Detect which cell encompasses the target text, then output its [X, Y] center coordinate. 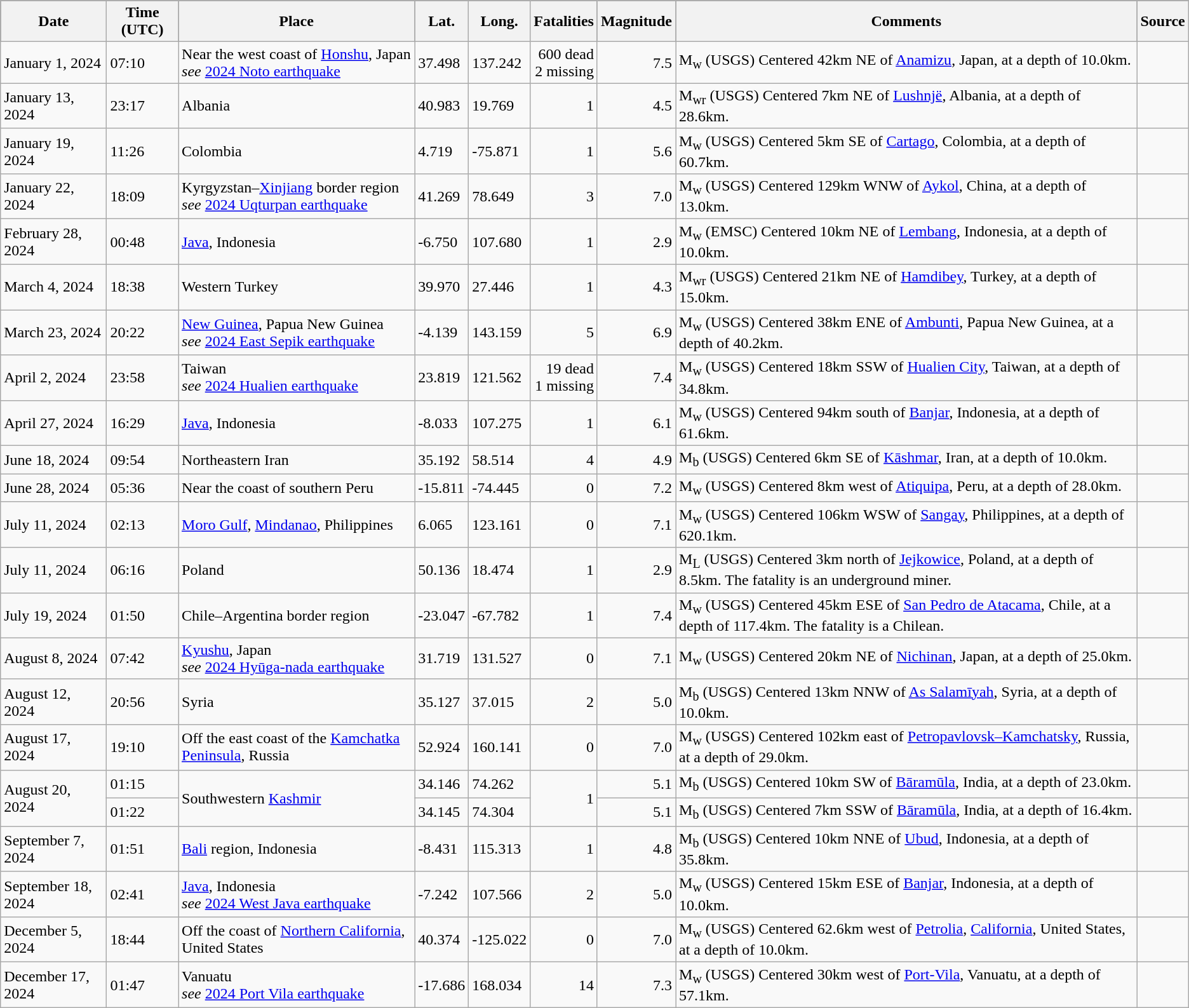
09:54 [142, 460]
Mw (EMSC) Centered 10km NE of Lembang, Indonesia, at a depth of 10.0km. [906, 241]
4.5 [636, 105]
160.141 [499, 747]
-74.445 [499, 488]
Colombia [297, 151]
31.719 [442, 658]
123.161 [499, 525]
January 13, 2024 [53, 105]
March 23, 2024 [53, 333]
01:15 [142, 784]
Mwr (USGS) Centered 7km NE of Lushnjë, Albania, at a depth of 28.6km. [906, 105]
-8.033 [442, 423]
Near the coast of southern Peru [297, 488]
Western Turkey [297, 287]
Date [53, 22]
4.719 [442, 151]
Java, Indonesiasee 2024 West Java earthquake [297, 894]
August 12, 2024 [53, 701]
02:13 [142, 525]
Chile–Argentina border region [297, 615]
168.034 [499, 984]
April 27, 2024 [53, 423]
23.819 [442, 377]
Mw (USGS) Centered 62.6km west of Petrolia, California, United States, at a depth of 10.0km. [906, 939]
50.136 [442, 570]
August 8, 2024 [53, 658]
34.145 [442, 812]
01:47 [142, 984]
Time (UTC) [142, 22]
115.313 [499, 849]
Fatalities [564, 22]
20:56 [142, 701]
-6.750 [442, 241]
December 5, 2024 [53, 939]
January 1, 2024 [53, 62]
Poland [297, 570]
7.2 [636, 488]
July 19, 2024 [53, 615]
Northeastern Iran [297, 460]
Mb (USGS) Centered 13km NNW of As Salamīyah, Syria, at a depth of 10.0km. [906, 701]
Magnitude [636, 22]
June 18, 2024 [53, 460]
Mw (USGS) Centered 94km south of Banjar, Indonesia, at a depth of 61.6km. [906, 423]
Mw (USGS) Centered 106km WSW of Sangay, Philippines, at a depth of 620.1km. [906, 525]
March 4, 2024 [53, 287]
Mw (USGS) Centered 42km NE of Anamizu, Japan, at a depth of 10.0km. [906, 62]
23:58 [142, 377]
6.9 [636, 333]
December 17, 2024 [53, 984]
01:50 [142, 615]
5 [564, 333]
18:09 [142, 197]
19.769 [499, 105]
11:26 [142, 151]
58.514 [499, 460]
23:17 [142, 105]
19 dead1 missing [564, 377]
-125.022 [499, 939]
6.1 [636, 423]
Bali region, Indonesia [297, 849]
131.527 [499, 658]
6.065 [442, 525]
Mw (USGS) Centered 45km ESE of San Pedro de Atacama, Chile, at a depth of 117.4km. The fatality is a Chilean. [906, 615]
Kyrgyzstan–Xinjiang border regionsee 2024 Uqturpan earthquake [297, 197]
Mw (USGS) Centered 102km east of Petropavlovsk–Kamchatsky, Russia, at a depth of 29.0km. [906, 747]
-75.871 [499, 151]
Mw (USGS) Centered 18km SSW of Hualien City, Taiwan, at a depth of 34.8km. [906, 377]
April 2, 2024 [53, 377]
18:44 [142, 939]
74.304 [499, 812]
Source [1162, 22]
Moro Gulf, Mindanao, Philippines [297, 525]
7.5 [636, 62]
Mw (USGS) Centered 5km SE of Cartago, Colombia, at a depth of 60.7km. [906, 151]
37.498 [442, 62]
Long. [499, 22]
September 18, 2024 [53, 894]
35.127 [442, 701]
Mw (USGS) Centered 20km NE of Nichinan, Japan, at a depth of 25.0km. [906, 658]
Southwestern Kashmir [297, 798]
01:51 [142, 849]
-15.811 [442, 488]
16:29 [142, 423]
4.8 [636, 849]
Mb (USGS) Centered 7km SSW of Bāramūla, India, at a depth of 16.4km. [906, 812]
Mb (USGS) Centered 10km SW of Bāramūla, India, at a depth of 23.0km. [906, 784]
Off the coast of Northern California, United States [297, 939]
00:48 [142, 241]
Kyushu, Japansee 2024 Hyūga-nada earthquake [297, 658]
20:22 [142, 333]
4.3 [636, 287]
7.3 [636, 984]
40.983 [442, 105]
Place [297, 22]
Mb (USGS) Centered 6km SE of Kāshmar, Iran, at a depth of 10.0km. [906, 460]
121.562 [499, 377]
34.146 [442, 784]
-4.139 [442, 333]
Mw (USGS) Centered 15km ESE of Banjar, Indonesia, at a depth of 10.0km. [906, 894]
February 28, 2024 [53, 241]
600 dead2 missing [564, 62]
Taiwansee 2024 Hualien earthquake [297, 377]
107.275 [499, 423]
52.924 [442, 747]
35.192 [442, 460]
27.446 [499, 287]
Lat. [442, 22]
Off the east coast of the Kamchatka Peninsula, Russia [297, 747]
19:10 [142, 747]
143.159 [499, 333]
-23.047 [442, 615]
14 [564, 984]
Mb (USGS) Centered 10km NNE of Ubud, Indonesia, at a depth of 35.8km. [906, 849]
Mw (USGS) Centered 129km WNW of Aykol, China, at a depth of 13.0km. [906, 197]
Mw (USGS) Centered 8km west of Atiquipa, Peru, at a depth of 28.0km. [906, 488]
January 22, 2024 [53, 197]
05:36 [142, 488]
Mw (USGS) Centered 30km west of Port-Vila, Vanuatu, at a depth of 57.1km. [906, 984]
78.649 [499, 197]
37.015 [499, 701]
Mwr (USGS) Centered 21km NE of Hamdibey, Turkey, at a depth of 15.0km. [906, 287]
01:22 [142, 812]
02:41 [142, 894]
06:16 [142, 570]
August 17, 2024 [53, 747]
Comments [906, 22]
September 7, 2024 [53, 849]
June 28, 2024 [53, 488]
-7.242 [442, 894]
107.566 [499, 894]
3 [564, 197]
137.242 [499, 62]
39.970 [442, 287]
-8.431 [442, 849]
18.474 [499, 570]
40.374 [442, 939]
107.680 [499, 241]
07:10 [142, 62]
5.6 [636, 151]
18:38 [142, 287]
4.9 [636, 460]
Albania [297, 105]
41.269 [442, 197]
Vanuatusee 2024 Port Vila earthquake [297, 984]
07:42 [142, 658]
ML (USGS) Centered 3km north of Jejkowice, Poland, at a depth of 8.5km. The fatality is an underground miner. [906, 570]
January 19, 2024 [53, 151]
-17.686 [442, 984]
Syria [297, 701]
-67.782 [499, 615]
New Guinea, Papua New Guineasee 2024 East Sepik earthquake [297, 333]
August 20, 2024 [53, 798]
4 [564, 460]
74.262 [499, 784]
Mw (USGS) Centered 38km ENE of Ambunti, Papua New Guinea, at a depth of 40.2km. [906, 333]
Near the west coast of Honshu, Japansee 2024 Noto earthquake [297, 62]
